Scan for the cell matching the given text and deliver its (X, Y) coordinate at center. 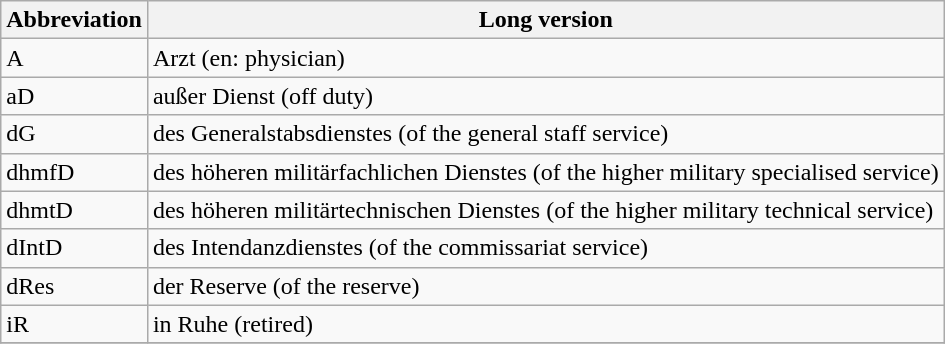
iR (74, 324)
außer Dienst (off duty) (546, 96)
dhmtD (74, 210)
dRes (74, 286)
dIntD (74, 248)
Long version (546, 20)
dhmfD (74, 172)
Abbreviation (74, 20)
des höheren militärtechnischen Dienstes (of the higher military technical service) (546, 210)
dG (74, 134)
in Ruhe (retired) (546, 324)
des höheren militärfachlichen Dienstes (of the higher military specialised service) (546, 172)
Arzt (en: physician) (546, 58)
aD (74, 96)
der Reserve (of the reserve) (546, 286)
A (74, 58)
des Intendanzdienstes (of the commissariat service) (546, 248)
des Generalstabsdienstes (of the general staff service) (546, 134)
